Return the (x, y) coordinate for the center point of the cell that contains the specified text.  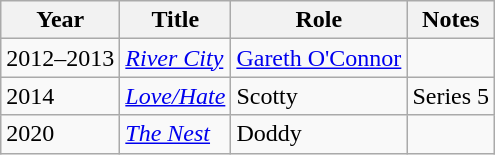
2012–2013 (60, 58)
Scotty (319, 96)
Notes (451, 20)
The Nest (176, 134)
Year (60, 20)
Series 5 (451, 96)
River City (176, 58)
Role (319, 20)
Gareth O'Connor (319, 58)
Doddy (319, 134)
2020 (60, 134)
Love/Hate (176, 96)
Title (176, 20)
2014 (60, 96)
